For the text-containing cell, return its midpoint in (X, Y) coordinate format. 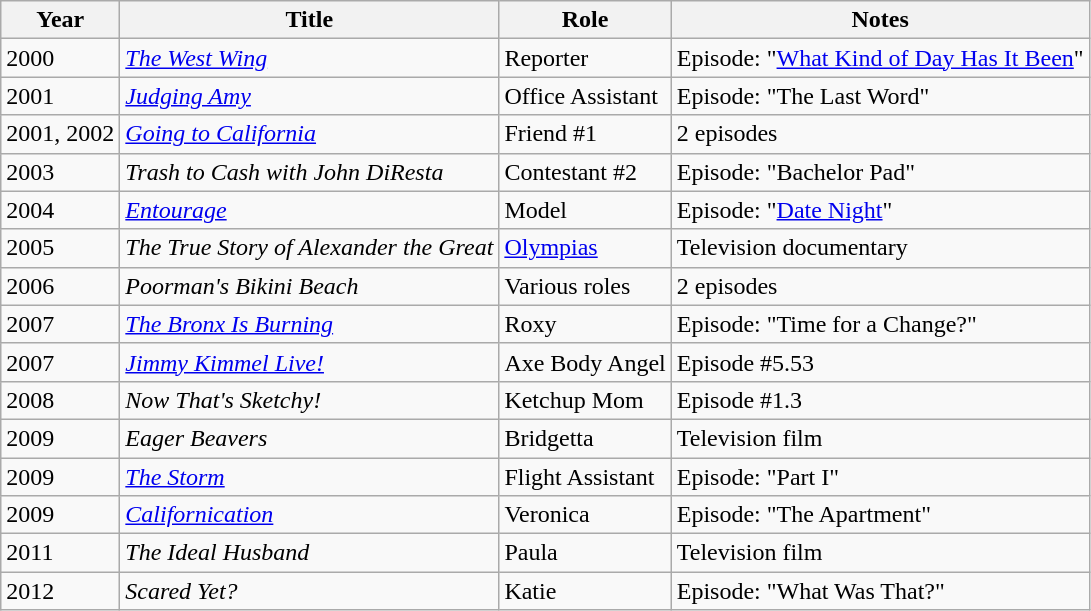
Title (310, 20)
Television documentary (880, 248)
Poorman's Bikini Beach (310, 286)
Bridgetta (585, 438)
Notes (880, 20)
Katie (585, 591)
The West Wing (310, 58)
Californication (310, 515)
2008 (60, 400)
2000 (60, 58)
Episode: "Part I" (880, 477)
Episode: "Date Night" (880, 210)
2001 (60, 96)
Going to California (310, 134)
Episode: "The Last Word" (880, 96)
The Bronx Is Burning (310, 324)
Reporter (585, 58)
Paula (585, 553)
Episode: "Bachelor Pad" (880, 172)
Scared Yet? (310, 591)
The Ideal Husband (310, 553)
2012 (60, 591)
2003 (60, 172)
2005 (60, 248)
Office Assistant (585, 96)
Veronica (585, 515)
Episode: "What Kind of Day Has It Been" (880, 58)
2011 (60, 553)
Entourage (310, 210)
Eager Beavers (310, 438)
Model (585, 210)
The Storm (310, 477)
Friend #1 (585, 134)
2004 (60, 210)
2006 (60, 286)
Olympias (585, 248)
Episode #5.53 (880, 362)
Episode: "The Apartment" (880, 515)
Role (585, 20)
Now That's Sketchy! (310, 400)
Ketchup Mom (585, 400)
Episode: "Time for a Change?" (880, 324)
Episode: "What Was That?" (880, 591)
Flight Assistant (585, 477)
2001, 2002 (60, 134)
Judging Amy (310, 96)
Various roles (585, 286)
Year (60, 20)
Jimmy Kimmel Live! (310, 362)
Roxy (585, 324)
Episode #1.3 (880, 400)
Axe Body Angel (585, 362)
The True Story of Alexander the Great (310, 248)
Contestant #2 (585, 172)
Trash to Cash with John DiResta (310, 172)
